Identify which cell holds the provided text, then report its (X, Y) central coordinate. 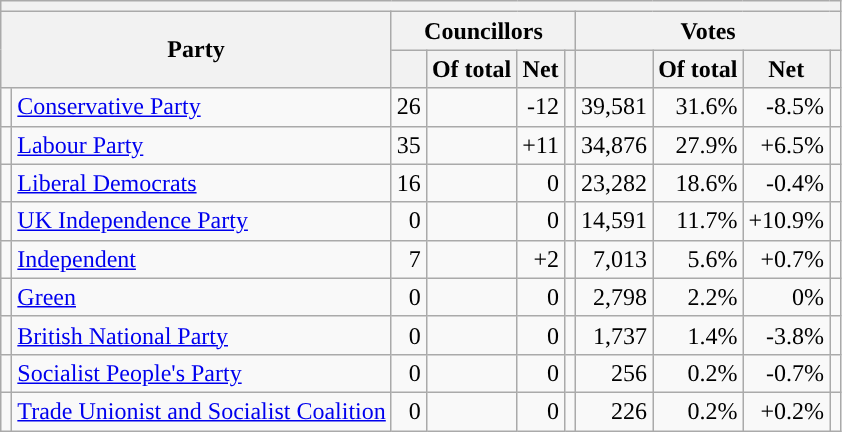
Conservative Party (202, 107)
2,798 (614, 297)
+0.7% (786, 259)
UK Independence Party (202, 221)
Trade Unionist and Socialist Coalition (202, 411)
16 (408, 183)
1,737 (614, 335)
31.6% (698, 107)
226 (614, 411)
18.6% (698, 183)
+0.2% (786, 411)
7,013 (614, 259)
Independent (202, 259)
+10.9% (786, 221)
Socialist People's Party (202, 373)
1.4% (698, 335)
+6.5% (786, 145)
-12 (541, 107)
23,282 (614, 183)
27.9% (698, 145)
14,591 (614, 221)
+11 (541, 145)
39,581 (614, 107)
0% (786, 297)
-3.8% (786, 335)
35 (408, 145)
-8.5% (786, 107)
-0.4% (786, 183)
7 (408, 259)
Green (202, 297)
Labour Party (202, 145)
Party (196, 50)
Votes (708, 31)
-0.7% (786, 373)
2.2% (698, 297)
Liberal Democrats (202, 183)
British National Party (202, 335)
Councillors (483, 31)
11.7% (698, 221)
+2 (541, 259)
26 (408, 107)
5.6% (698, 259)
34,876 (614, 145)
256 (614, 373)
